Return [X, Y] of the center of cell containing provided text 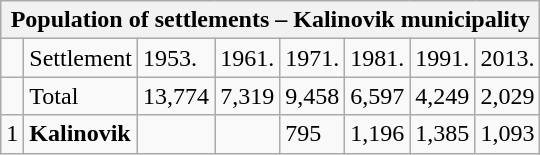
9,458 [312, 96]
1991. [442, 58]
795 [312, 134]
Total [81, 96]
1961. [248, 58]
2,029 [508, 96]
Population of settlements – Kalinovik municipality [270, 20]
6,597 [378, 96]
1971. [312, 58]
1,093 [508, 134]
Settlement [81, 58]
13,774 [176, 96]
4,249 [442, 96]
1,385 [442, 134]
1981. [378, 58]
1953. [176, 58]
1 [12, 134]
1,196 [378, 134]
Kalinovik [81, 134]
2013. [508, 58]
7,319 [248, 96]
